Detect which cell encompasses the target text, then output its [X, Y] center coordinate. 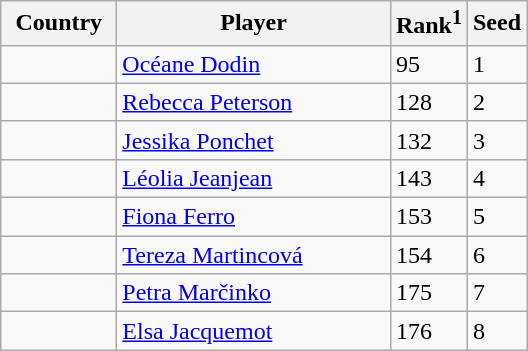
176 [428, 331]
Seed [496, 24]
Fiona Ferro [254, 217]
Petra Marčinko [254, 293]
Léolia Jeanjean [254, 178]
Rank1 [428, 24]
4 [496, 178]
143 [428, 178]
Tereza Martincová [254, 255]
153 [428, 217]
128 [428, 102]
3 [496, 140]
175 [428, 293]
Océane Dodin [254, 64]
5 [496, 217]
7 [496, 293]
6 [496, 255]
132 [428, 140]
Country [59, 24]
Player [254, 24]
8 [496, 331]
154 [428, 255]
Jessika Ponchet [254, 140]
Elsa Jacquemot [254, 331]
Rebecca Peterson [254, 102]
2 [496, 102]
1 [496, 64]
95 [428, 64]
